Identify which cell holds the provided text, then report its [X, Y] central coordinate. 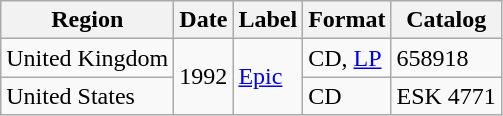
Catalog [446, 20]
Format [347, 20]
Epic [268, 77]
1992 [204, 77]
Label [268, 20]
United Kingdom [88, 58]
Date [204, 20]
CD, LP [347, 58]
ESK 4771 [446, 96]
Region [88, 20]
CD [347, 96]
United States [88, 96]
658918 [446, 58]
